Scan for the cell matching the given text and deliver its [x, y] coordinate at center. 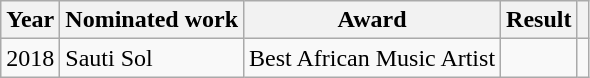
Year [30, 20]
Award [372, 20]
Best African Music Artist [372, 58]
Sauti Sol [152, 58]
2018 [30, 58]
Result [539, 20]
Nominated work [152, 20]
